Capture the cell that displays the provided text and extract its [x, y] central coordinate. 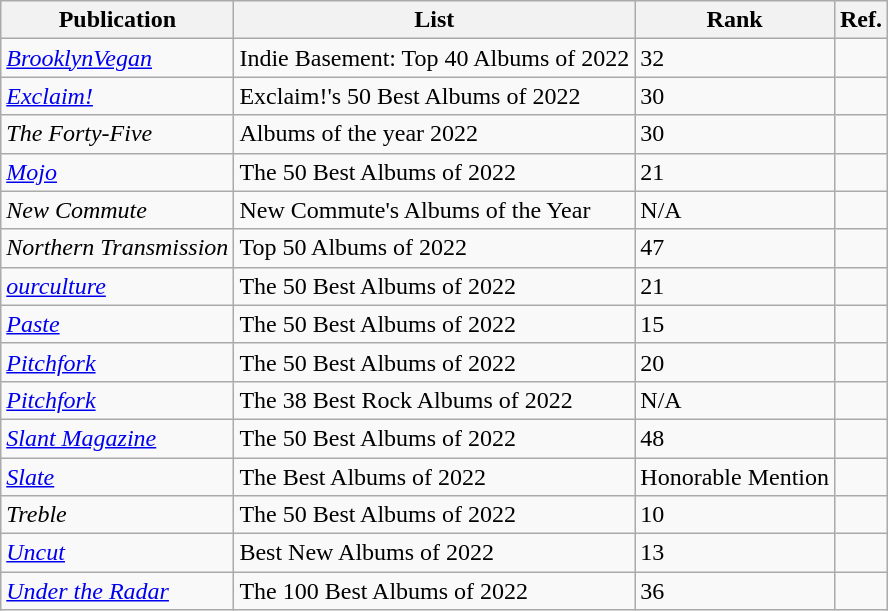
36 [735, 591]
Ref. [860, 20]
48 [735, 438]
ourculture [118, 286]
Slant Magazine [118, 438]
Northern Transmission [118, 248]
13 [735, 553]
47 [735, 248]
Albums of the year 2022 [434, 134]
New Commute [118, 210]
New Commute's Albums of the Year [434, 210]
Rank [735, 20]
The 100 Best Albums of 2022 [434, 591]
Exclaim!'s 50 Best Albums of 2022 [434, 96]
List [434, 20]
Exclaim! [118, 96]
Treble [118, 515]
Under the Radar [118, 591]
Mojo [118, 172]
Slate [118, 477]
20 [735, 362]
The Best Albums of 2022 [434, 477]
Indie Basement: Top 40 Albums of 2022 [434, 58]
Paste [118, 324]
32 [735, 58]
Publication [118, 20]
The Forty-Five [118, 134]
The 38 Best Rock Albums of 2022 [434, 400]
BrooklynVegan [118, 58]
Top 50 Albums of 2022 [434, 248]
10 [735, 515]
Best New Albums of 2022 [434, 553]
15 [735, 324]
Honorable Mention [735, 477]
Uncut [118, 553]
